Provide the [X, Y] coordinate of the cell's center where the given text is located.  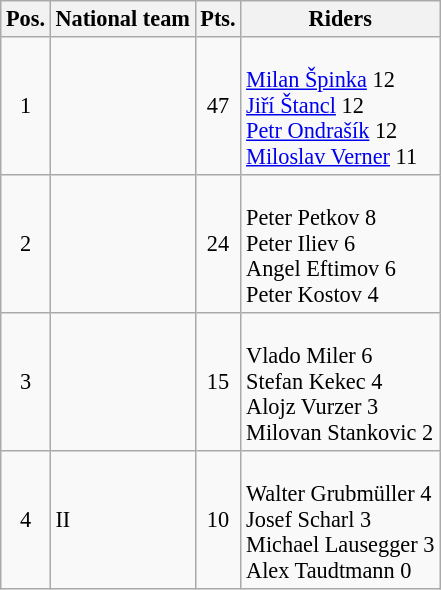
Milan Špinka 12 Jiří Štancl 12 Petr Ondrašík 12 Miloslav Verner 11 [340, 106]
Pts. [218, 19]
National team [122, 19]
2 [26, 243]
Peter Petkov 8 Peter Iliev 6 Angel Eftimov 6 Peter Kostov 4 [340, 243]
Pos. [26, 19]
4 [26, 519]
15 [218, 381]
Vlado Miler 6 Stefan Kekec 4 Alojz Vurzer 3 Milovan Stankovic 2 [340, 381]
Riders [340, 19]
3 [26, 381]
24 [218, 243]
47 [218, 106]
10 [218, 519]
1 [26, 106]
II [122, 519]
Walter Grubmüller 4 Josef Scharl 3 Michael Lausegger 3 Alex Taudtmann 0 [340, 519]
